Identify which cell holds the provided text, then report its [x, y] central coordinate. 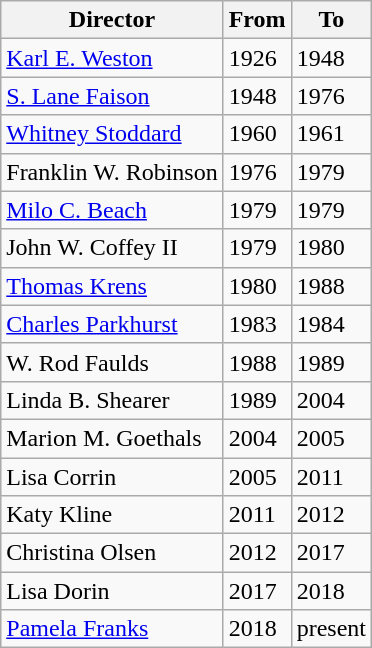
present [331, 629]
Lisa Dorin [112, 591]
Christina Olsen [112, 553]
1984 [331, 324]
Karl E. Weston [112, 58]
Lisa Corrin [112, 477]
To [331, 20]
Pamela Franks [112, 629]
Director [112, 20]
W. Rod Faulds [112, 362]
1926 [257, 58]
From [257, 20]
John W. Coffey II [112, 248]
Franklin W. Robinson [112, 172]
1960 [257, 134]
S. Lane Faison [112, 96]
Charles Parkhurst [112, 324]
Thomas Krens [112, 286]
1961 [331, 134]
Marion M. Goethals [112, 438]
Whitney Stoddard [112, 134]
Milo C. Beach [112, 210]
Katy Kline [112, 515]
Linda B. Shearer [112, 400]
1983 [257, 324]
